Extract the [x, y] coordinate from the center of the cell holding the provided text.  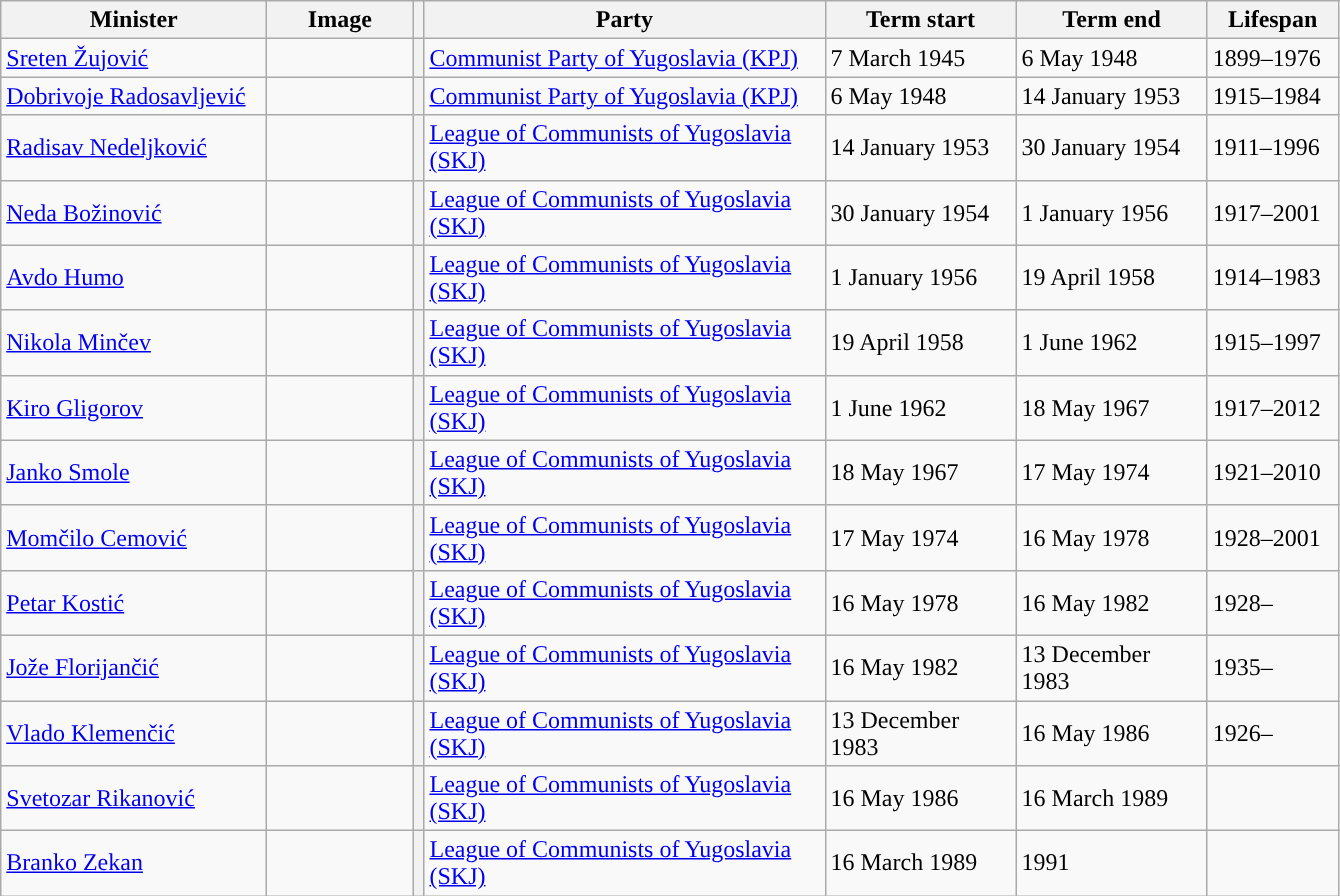
1917–2012 [1272, 408]
Lifespan [1272, 20]
1935– [1272, 668]
Kiro Gligorov [134, 408]
1917–2001 [1272, 212]
1899–1976 [1272, 58]
Branko Zekan [134, 864]
1991 [1112, 864]
Janko Smole [134, 472]
Minister [134, 20]
1914–1983 [1272, 278]
Dobrivoje Radosavljević [134, 96]
Svetozar Rikanović [134, 798]
Radisav Nedeljković [134, 148]
1928–2001 [1272, 538]
Image [340, 20]
Sreten Žujović [134, 58]
Avdo Humo [134, 278]
1928– [1272, 602]
1921–2010 [1272, 472]
Term start [920, 20]
1926– [1272, 732]
Jože Florijančić [134, 668]
1915–1984 [1272, 96]
Party [624, 20]
1915–1997 [1272, 342]
Term end [1112, 20]
Petar Kostić [134, 602]
Vlado Klemenčić [134, 732]
Neda Božinović [134, 212]
Momčilo Cemović [134, 538]
Nikola Minčev [134, 342]
1911–1996 [1272, 148]
7 March 1945 [920, 58]
